Identify which cell holds the provided text, then report its [x, y] central coordinate. 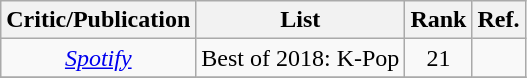
Critic/Publication [98, 20]
List [300, 20]
Spotify [98, 58]
Best of 2018: K-Pop [300, 58]
Ref. [498, 20]
Rank [438, 20]
21 [438, 58]
